Return the [X, Y] coordinate for the center point of the cell that contains the specified text.  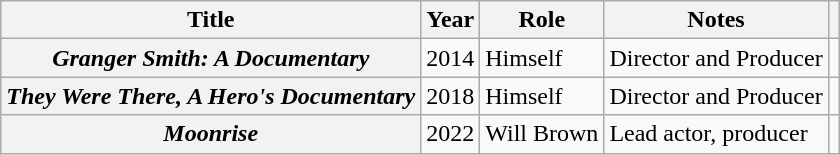
Lead actor, producer [716, 134]
Year [450, 20]
They Were There, A Hero's Documentary [211, 96]
Title [211, 20]
2022 [450, 134]
Notes [716, 20]
2018 [450, 96]
Role [542, 20]
Moonrise [211, 134]
2014 [450, 58]
Will Brown [542, 134]
Granger Smith: A Documentary [211, 58]
